Search for the cell housing the specified text and yield its [X, Y] center coordinate. 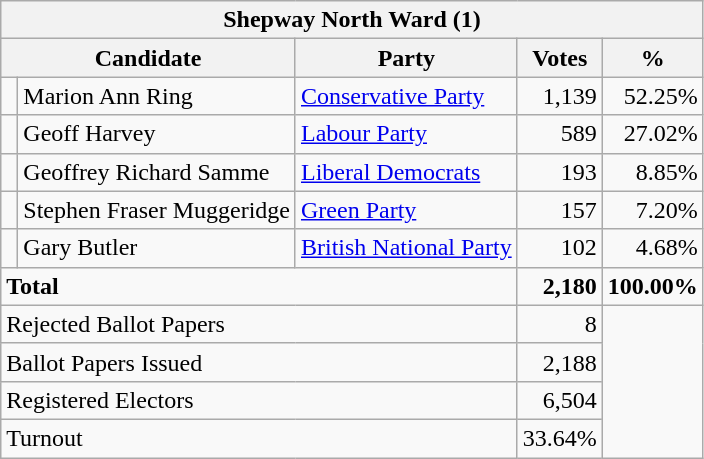
Geoff Harvey [157, 134]
2,180 [560, 286]
Geoffrey Richard Samme [157, 172]
52.25% [652, 96]
Liberal Democrats [406, 172]
Candidate [148, 58]
Marion Ann Ring [157, 96]
Registered Electors [259, 400]
% [652, 58]
33.64% [560, 438]
7.20% [652, 210]
193 [560, 172]
Conservative Party [406, 96]
1,139 [560, 96]
British National Party [406, 248]
8 [560, 324]
Gary Butler [157, 248]
Votes [560, 58]
Ballot Papers Issued [259, 362]
Green Party [406, 210]
Stephen Fraser Muggeridge [157, 210]
100.00% [652, 286]
157 [560, 210]
2,188 [560, 362]
6,504 [560, 400]
27.02% [652, 134]
8.85% [652, 172]
589 [560, 134]
Rejected Ballot Papers [259, 324]
102 [560, 248]
Total [259, 286]
4.68% [652, 248]
Labour Party [406, 134]
Turnout [259, 438]
Shepway North Ward (1) [352, 20]
Party [406, 58]
